From the cell containing the given text, extract its center point as (X, Y) coordinate. 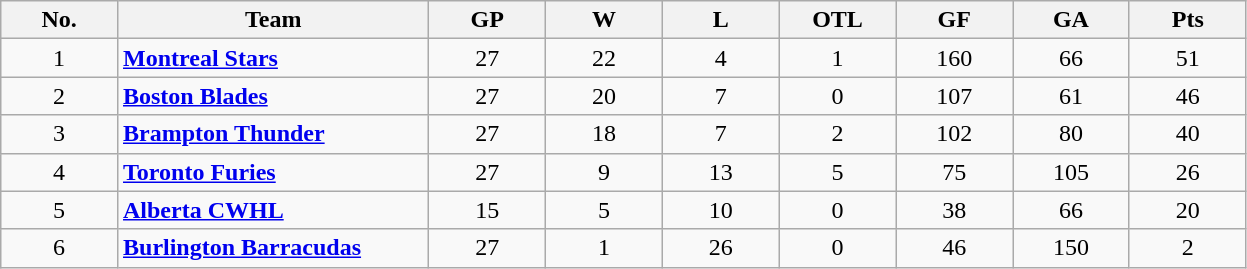
13 (720, 172)
40 (1188, 134)
102 (954, 134)
OTL (838, 20)
9 (604, 172)
Montreal Stars (272, 58)
Team (272, 20)
160 (954, 58)
GA (1072, 20)
Toronto Furies (272, 172)
38 (954, 210)
51 (1188, 58)
18 (604, 134)
75 (954, 172)
Alberta CWHL (272, 210)
107 (954, 96)
3 (60, 134)
61 (1072, 96)
Boston Blades (272, 96)
L (720, 20)
105 (1072, 172)
6 (60, 248)
No. (60, 20)
GF (954, 20)
15 (488, 210)
W (604, 20)
150 (1072, 248)
Brampton Thunder (272, 134)
Burlington Barracudas (272, 248)
80 (1072, 134)
GP (488, 20)
22 (604, 58)
Pts (1188, 20)
10 (720, 210)
